Pinpoint the cell where the given text exists, returning its [x, y] midpoint coordinate. 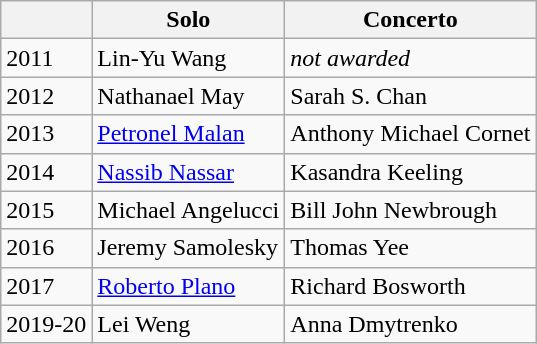
2016 [46, 248]
Solo [188, 20]
Kasandra Keeling [410, 172]
Nathanael May [188, 96]
Roberto Plano [188, 286]
2017 [46, 286]
2014 [46, 172]
Bill John Newbrough [410, 210]
Thomas Yee [410, 248]
Anna Dmytrenko [410, 324]
2012 [46, 96]
Concerto [410, 20]
Lei Weng [188, 324]
Jeremy Samolesky [188, 248]
2019-20 [46, 324]
2011 [46, 58]
Nassib Nassar [188, 172]
Sarah S. Chan [410, 96]
Petronel Malan [188, 134]
Michael Angelucci [188, 210]
Anthony Michael Cornet [410, 134]
2013 [46, 134]
2015 [46, 210]
Lin-Yu Wang [188, 58]
not awarded [410, 58]
Richard Bosworth [410, 286]
